Return the [X, Y] coordinate for the center point of the cell that contains the specified text.  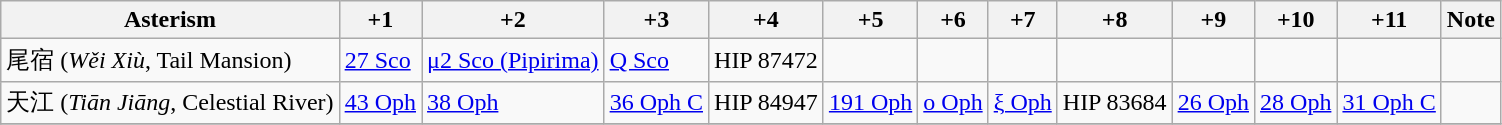
+5 [870, 20]
+4 [766, 20]
HIP 87472 [766, 60]
+3 [656, 20]
26 Oph [1213, 102]
Q Sco [656, 60]
ξ Oph [1022, 102]
Note [1470, 20]
+7 [1022, 20]
43 Oph [380, 102]
ο Oph [953, 102]
天江 (Tiān Jiāng, Celestial River) [170, 102]
+2 [514, 20]
28 Oph [1296, 102]
μ2 Sco (Pipirima) [514, 60]
HIP 83684 [1114, 102]
HIP 84947 [766, 102]
36 Oph C [656, 102]
+10 [1296, 20]
+6 [953, 20]
+11 [1389, 20]
Asterism [170, 20]
191 Oph [870, 102]
38 Oph [514, 102]
31 Oph C [1389, 102]
+9 [1213, 20]
+1 [380, 20]
27 Sco [380, 60]
+8 [1114, 20]
尾宿 (Wěi Xiù, Tail Mansion) [170, 60]
